Locate the cell with the specified text and output its [X, Y] center coordinate. 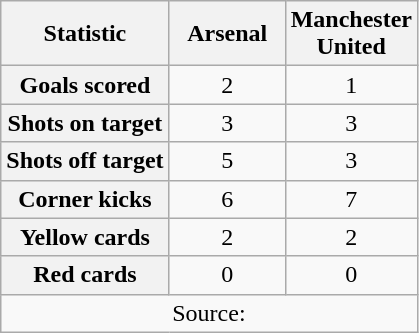
Red cards [85, 275]
Corner kicks [85, 199]
Shots off target [85, 161]
Arsenal [227, 34]
Statistic [85, 34]
Source: [209, 313]
Shots on target [85, 123]
7 [351, 199]
Yellow cards [85, 237]
Manchester United [351, 34]
5 [227, 161]
6 [227, 199]
1 [351, 85]
Goals scored [85, 85]
